Locate the cell with the specified text and output its (X, Y) center coordinate. 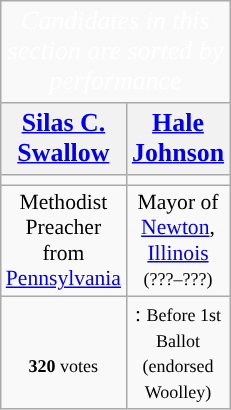
: Before 1st Ballot(endorsed Woolley) (178, 353)
Methodist Preacher from Pennsylvania (64, 241)
Hale Johnson (178, 139)
320 votes (64, 353)
Candidates in this section are sorted by performance (116, 52)
Silas C. Swallow (64, 139)
Mayor of Newton, Illinois(???–???) (178, 241)
